Output the (X, Y) coordinate of the center of the cell containing the given text.  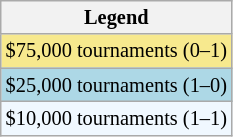
Legend (116, 17)
$25,000 tournaments (1–0) (116, 85)
$75,000 tournaments (0–1) (116, 51)
$10,000 tournaments (1–1) (116, 118)
